Return (x, y) of the center of cell containing provided text 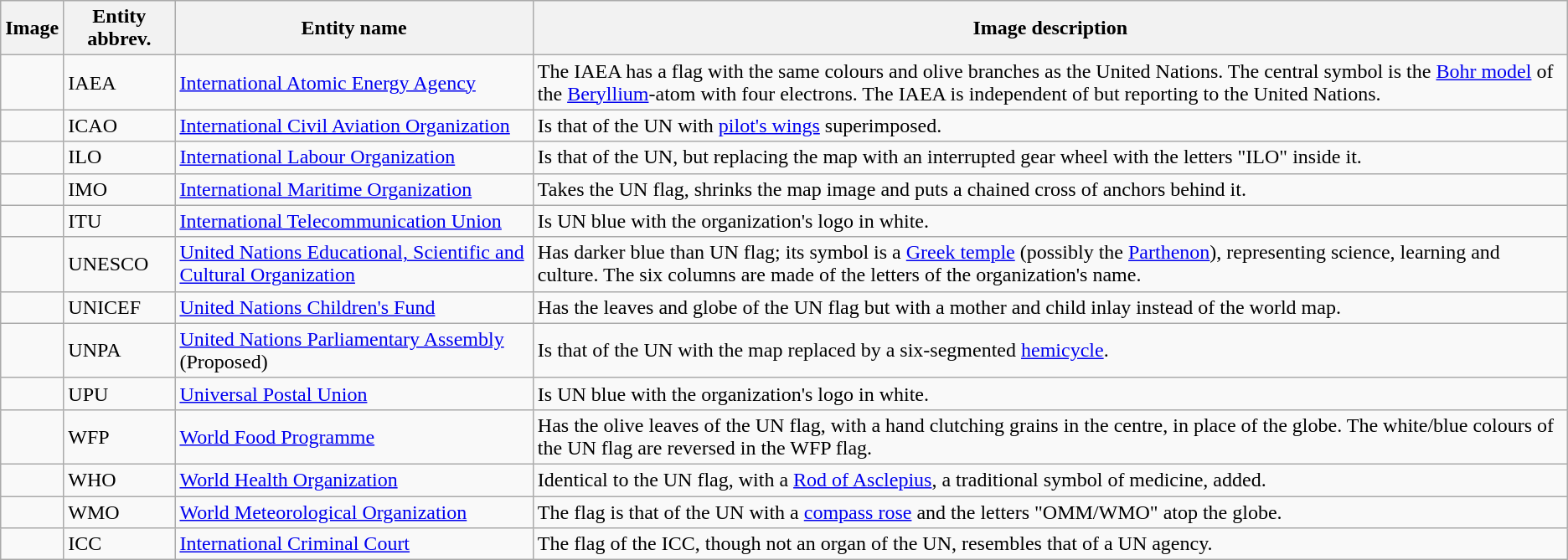
International Labour Organization (353, 157)
United Nations Educational, Scientific and Cultural Organization (353, 265)
IMO (119, 189)
The flag is that of the UN with a compass rose and the letters "OMM/WMO" atop the globe. (1050, 511)
ITU (119, 221)
International Civil Aviation Organization (353, 126)
WHO (119, 480)
Entity abbrev. (119, 28)
Identical to the UN flag, with a Rod of Asclepius, a traditional symbol of medicine, added. (1050, 480)
World Health Organization (353, 480)
United Nations Children's Fund (353, 307)
World Food Programme (353, 437)
WFP (119, 437)
ICAO (119, 126)
Image description (1050, 28)
Is that of the UN with pilot's wings superimposed. (1050, 126)
United Nations Parliamentary Assembly (Proposed) (353, 350)
UNPA (119, 350)
ILO (119, 157)
Is that of the UN with the map replaced by a six-segmented hemicycle. (1050, 350)
Takes the UN flag, shrinks the map image and puts a chained cross of anchors behind it. (1050, 189)
UNICEF (119, 307)
International Atomic Energy Agency (353, 82)
ICC (119, 544)
The flag of the ICC, though not an organ of the UN, resembles that of a UN agency. (1050, 544)
UNESCO (119, 265)
UPU (119, 393)
International Telecommunication Union (353, 221)
IAEA (119, 82)
International Maritime Organization (353, 189)
Is that of the UN, but replacing the map with an interrupted gear wheel with the letters "ILO" inside it. (1050, 157)
WMO (119, 511)
International Criminal Court (353, 544)
World Meteorological Organization (353, 511)
Entity name (353, 28)
Image (32, 28)
Universal Postal Union (353, 393)
Has the leaves and globe of the UN flag but with a mother and child inlay instead of the world map. (1050, 307)
